Capture the cell that displays the provided text and extract its (x, y) central coordinate. 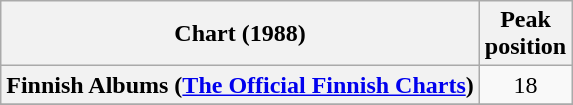
Chart (1988) (240, 34)
18 (525, 85)
Peakposition (525, 34)
Finnish Albums (The Official Finnish Charts) (240, 85)
